Return [X, Y] of the center of cell containing provided text 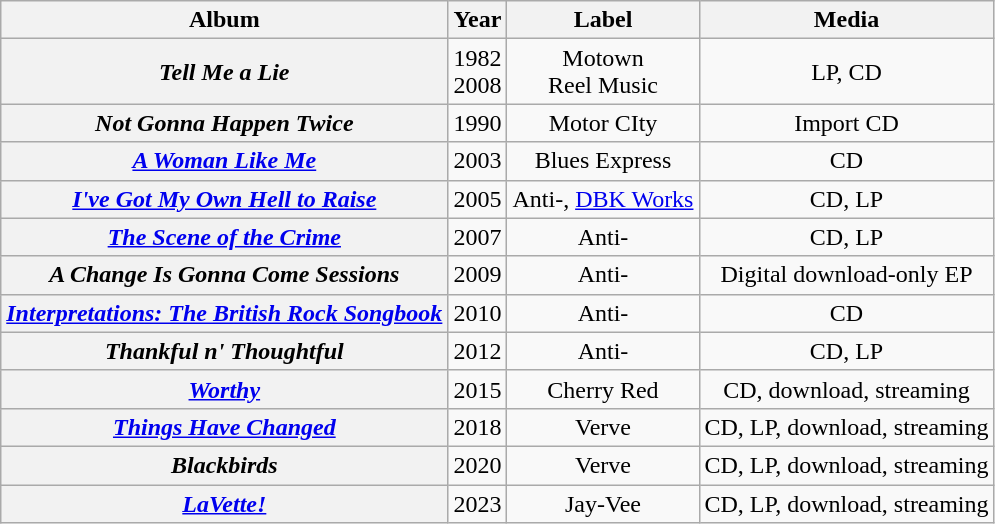
2009 [478, 275]
Media [846, 20]
Motor CIty [603, 123]
Not Gonna Happen Twice [224, 123]
A Change Is Gonna Come Sessions [224, 275]
1990 [478, 123]
Import CD [846, 123]
Things Have Changed [224, 427]
Anti-, DBK Works [603, 199]
Blackbirds [224, 465]
A Woman Like Me [224, 161]
2012 [478, 351]
Blues Express [603, 161]
The Scene of the Crime [224, 237]
Digital download-only EP [846, 275]
2020 [478, 465]
LaVette! [224, 503]
Year [478, 20]
Cherry Red [603, 389]
2010 [478, 313]
CD, download, streaming [846, 389]
2005 [478, 199]
2015 [478, 389]
Album [224, 20]
Tell Me a Lie [224, 72]
Worthy [224, 389]
I've Got My Own Hell to Raise [224, 199]
2003 [478, 161]
2018 [478, 427]
2023 [478, 503]
19822008 [478, 72]
LP, CD [846, 72]
MotownReel Music [603, 72]
Interpretations: The British Rock Songbook [224, 313]
Label [603, 20]
Thankful n' Thoughtful [224, 351]
Jay-Vee [603, 503]
2007 [478, 237]
